Determine the [x, y] coordinate at the center of the cell enclosing the given text.  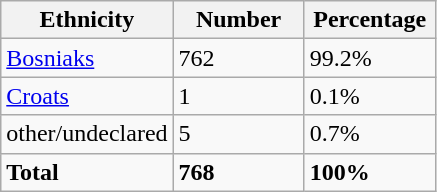
Total [87, 172]
Bosniaks [87, 58]
0.7% [370, 134]
Croats [87, 96]
Number [238, 20]
99.2% [370, 58]
1 [238, 96]
0.1% [370, 96]
other/undeclared [87, 134]
100% [370, 172]
Percentage [370, 20]
762 [238, 58]
Ethnicity [87, 20]
768 [238, 172]
5 [238, 134]
